Identify which cell holds the provided text, then report its [x, y] central coordinate. 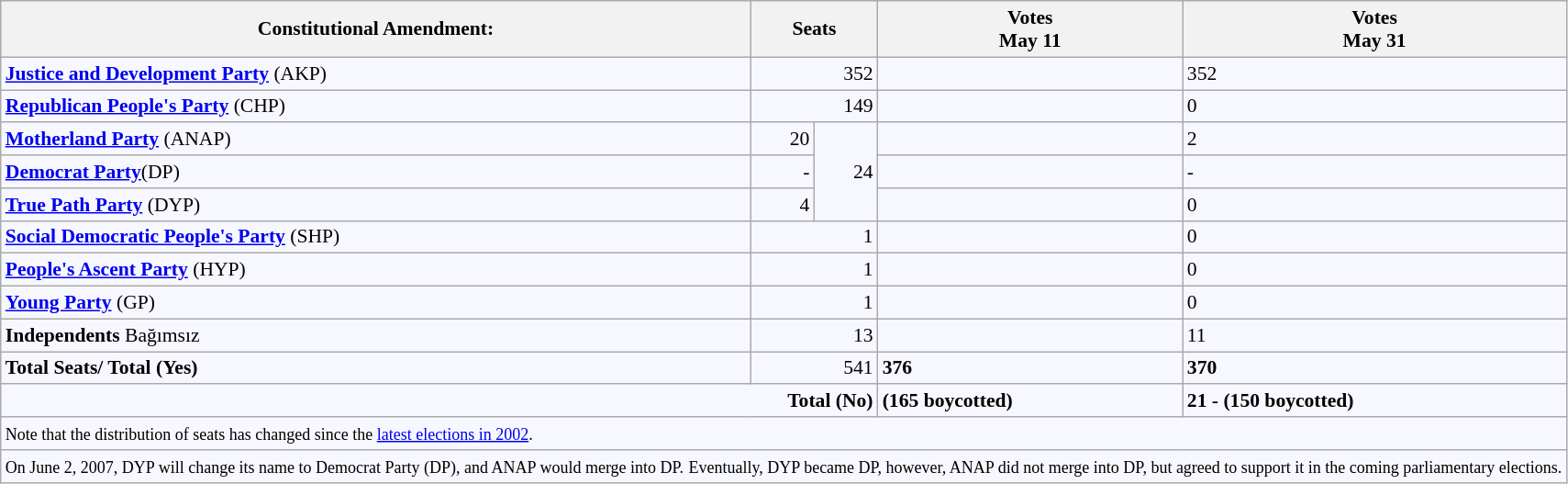
376 [1030, 368]
Motherland Party (ANAP) [376, 140]
2 [1374, 140]
Total (No) [439, 401]
149 [814, 107]
20 [782, 140]
13 [814, 335]
Seats [814, 29]
370 [1374, 368]
People's Ascent Party (HYP) [376, 270]
Young Party (GP) [376, 303]
Votes May 11 [1030, 29]
Social Democratic People's Party (SHP) [376, 237]
11 [1374, 335]
541 [814, 368]
Republican People's Party (CHP) [376, 107]
24 [846, 173]
Democrat Party(DP) [376, 172]
Constitutional Amendment: [376, 29]
21 - (150 boycotted) [1374, 401]
Total Seats/ Total (Yes) [376, 368]
Votes May 31 [1374, 29]
True Path Party (DYP) [376, 205]
(165 boycotted) [1030, 401]
Note that the distribution of seats has changed since the latest elections in 2002. [784, 433]
Independents Bağımsız [376, 335]
4 [782, 205]
Justice and Development Party (AKP) [376, 73]
